Extract the [X, Y] coordinate from the center of the cell holding the provided text.  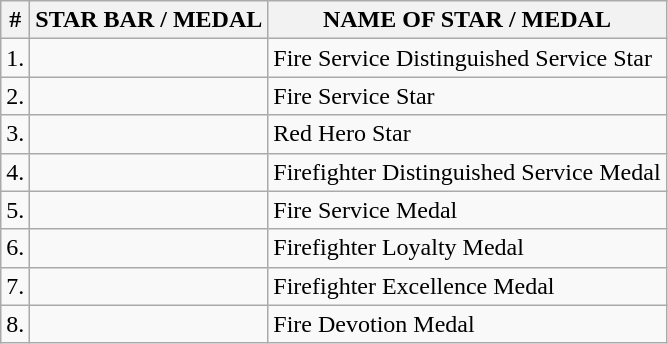
Fire Service Distinguished Service Star [467, 58]
3. [16, 134]
Fire Devotion Medal [467, 324]
Fire Service Star [467, 96]
1. [16, 58]
STAR BAR / MEDAL [149, 20]
8. [16, 324]
2. [16, 96]
6. [16, 248]
Red Hero Star [467, 134]
# [16, 20]
5. [16, 210]
4. [16, 172]
7. [16, 286]
Firefighter Loyalty Medal [467, 248]
Firefighter Distinguished Service Medal [467, 172]
Fire Service Medal [467, 210]
Firefighter Excellence Medal [467, 286]
NAME OF STAR / MEDAL [467, 20]
